Return the [X, Y] coordinate for the center point of the cell that contains the specified text.  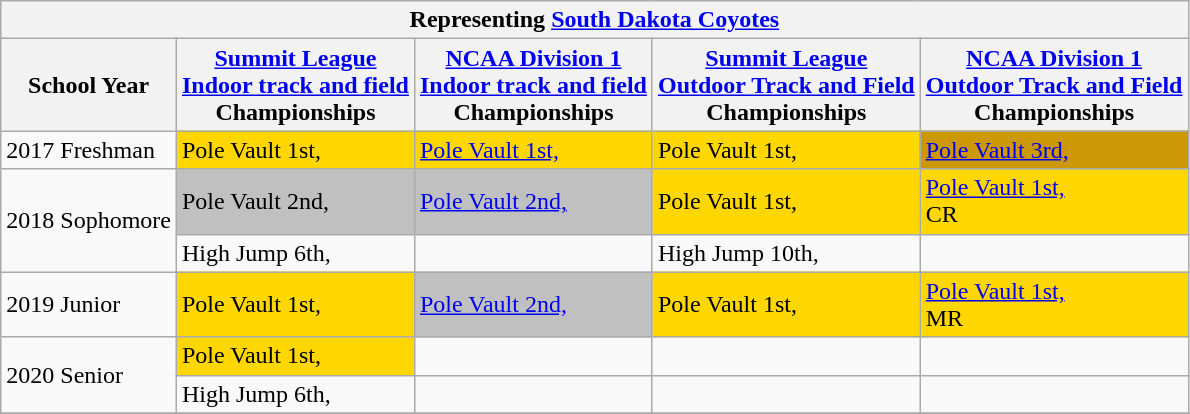
High Jump 10th, [786, 253]
Pole Vault 3rd, [1054, 150]
2018 Sophomore [89, 220]
Pole Vault 1st, CR [1054, 202]
Summit LeagueOutdoor Track and FieldChampionships [786, 85]
2020 Senior [89, 375]
2019 Junior [89, 304]
School Year [89, 85]
Summit LeagueIndoor track and fieldChampionships [295, 85]
NCAA Division 1Indoor track and fieldChampionships [533, 85]
Pole Vault 1st, MR [1054, 304]
NCAA Division 1Outdoor Track and FieldChampionships [1054, 85]
2017 Freshman [89, 150]
Representing South Dakota Coyotes [594, 20]
